Return the (x, y) coordinate for the center point of the cell that contains the specified text.  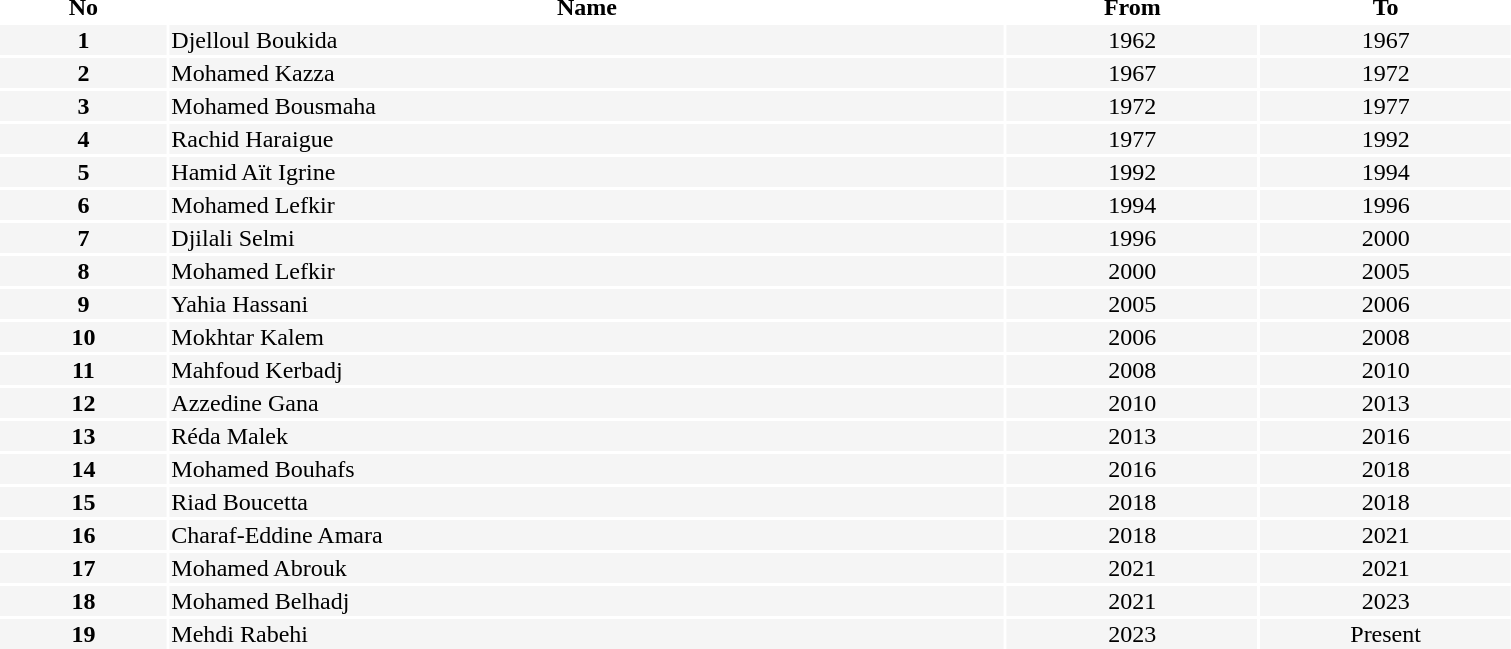
Charaf-Eddine Amara (587, 535)
Riad Boucetta (587, 502)
9 (84, 304)
18 (84, 601)
Azzedine Gana (587, 403)
Mohamed Belhadj (587, 601)
Mohamed Kazza (587, 73)
Mokhtar Kalem (587, 337)
Mehdi Rabehi (587, 634)
Djelloul Boukida (587, 40)
Djilali Selmi (587, 238)
3 (84, 106)
Mohamed Abrouk (587, 568)
8 (84, 271)
Mahfoud Kerbadj (587, 370)
10 (84, 337)
16 (84, 535)
1962 (1132, 40)
1 (84, 40)
Mohamed Bousmaha (587, 106)
Réda Malek (587, 436)
13 (84, 436)
14 (84, 469)
7 (84, 238)
19 (84, 634)
6 (84, 205)
15 (84, 502)
Mohamed Bouhafs (587, 469)
17 (84, 568)
4 (84, 139)
5 (84, 172)
Rachid Haraigue (587, 139)
Hamid Aït Igrine (587, 172)
2 (84, 73)
11 (84, 370)
12 (84, 403)
Present (1385, 634)
Yahia Hassani (587, 304)
